Detect which cell encompasses the target text, then output its (x, y) center coordinate. 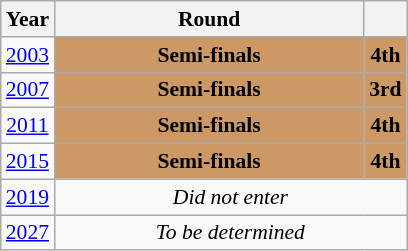
Round (209, 19)
2007 (28, 90)
2011 (28, 126)
2015 (28, 162)
2027 (28, 233)
To be determined (230, 233)
Did not enter (230, 197)
Year (28, 19)
2003 (28, 55)
3rd (386, 90)
2019 (28, 197)
